Provide the (X, Y) coordinate of the cell's center where the given text is located.  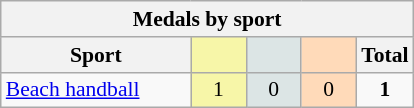
Sport (96, 55)
Beach handball (96, 90)
Medals by sport (208, 19)
Total (384, 55)
